Pinpoint the cell where the given text exists, returning its [x, y] midpoint coordinate. 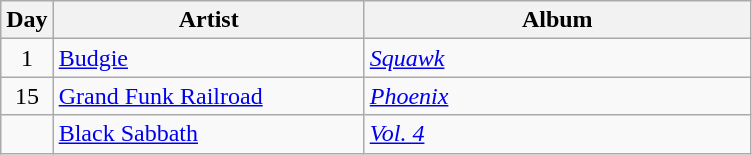
Phoenix [557, 96]
Artist [208, 20]
15 [27, 96]
Budgie [208, 58]
Black Sabbath [208, 134]
Grand Funk Railroad [208, 96]
Album [557, 20]
Day [27, 20]
Squawk [557, 58]
1 [27, 58]
Vol. 4 [557, 134]
